Return [X, Y] of the center of cell containing provided text 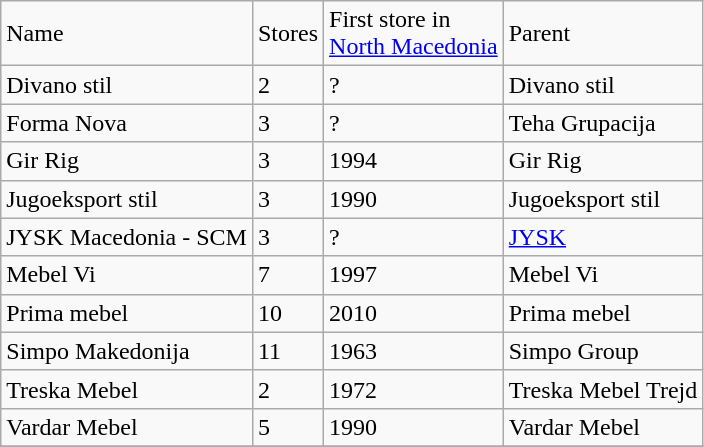
1997 [414, 275]
5 [288, 427]
1994 [414, 161]
7 [288, 275]
10 [288, 313]
Simpo Makedonija [127, 351]
Treska Mebel Trejd [603, 389]
JYSK Macedonia - SCM [127, 237]
1963 [414, 351]
Treska Mebel [127, 389]
2010 [414, 313]
Parent [603, 34]
Teha Grupacija [603, 123]
Forma Nova [127, 123]
1972 [414, 389]
First store inNorth Macedonia [414, 34]
11 [288, 351]
Simpo Group [603, 351]
JYSK [603, 237]
Stores [288, 34]
Name [127, 34]
